Locate the cell with the specified text and output its (x, y) center coordinate. 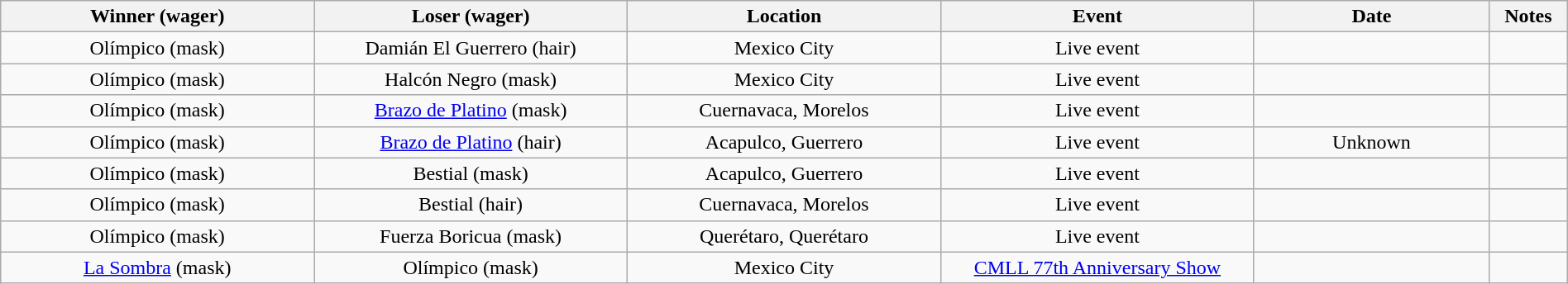
Fuerza Boricua (mask) (471, 236)
CMLL 77th Anniversary Show (1097, 267)
Bestial (hair) (471, 205)
Brazo de Platino (mask) (471, 111)
Notes (1528, 17)
Unknown (1371, 142)
Winner (wager) (157, 17)
Damián El Guerrero (hair) (471, 48)
Brazo de Platino (hair) (471, 142)
Date (1371, 17)
Halcón Negro (mask) (471, 79)
Location (784, 17)
Bestial (mask) (471, 173)
Event (1097, 17)
Loser (wager) (471, 17)
Querétaro, Querétaro (784, 236)
La Sombra (mask) (157, 267)
